Find where the given text appears and provide that cell's center as [x, y] coordinate. 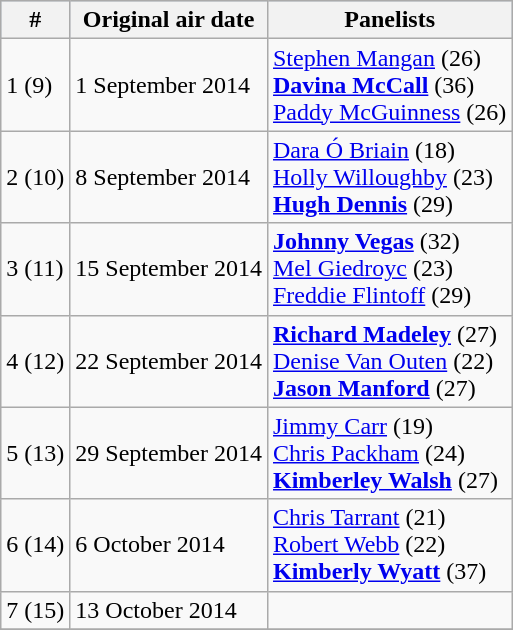
1 September 2014 [169, 85]
Stephen Mangan (26)Davina McCall (36)Paddy McGuinness (26) [389, 85]
6 (14) [36, 545]
1 (9) [36, 85]
# [36, 20]
8 September 2014 [169, 177]
6 October 2014 [169, 545]
Original air date [169, 20]
13 October 2014 [169, 610]
5 (13) [36, 453]
7 (15) [36, 610]
Richard Madeley (27)Denise Van Outen (22)Jason Manford (27) [389, 361]
Dara Ó Briain (18)Holly Willoughby (23)Hugh Dennis (29) [389, 177]
29 September 2014 [169, 453]
4 (12) [36, 361]
22 September 2014 [169, 361]
Panelists [389, 20]
15 September 2014 [169, 269]
Chris Tarrant (21)Robert Webb (22)Kimberly Wyatt (37) [389, 545]
3 (11) [36, 269]
2 (10) [36, 177]
Jimmy Carr (19)Chris Packham (24)Kimberley Walsh (27) [389, 453]
Johnny Vegas (32)Mel Giedroyc (23)Freddie Flintoff (29) [389, 269]
